Scan for the cell matching the given text and deliver its (X, Y) coordinate at center. 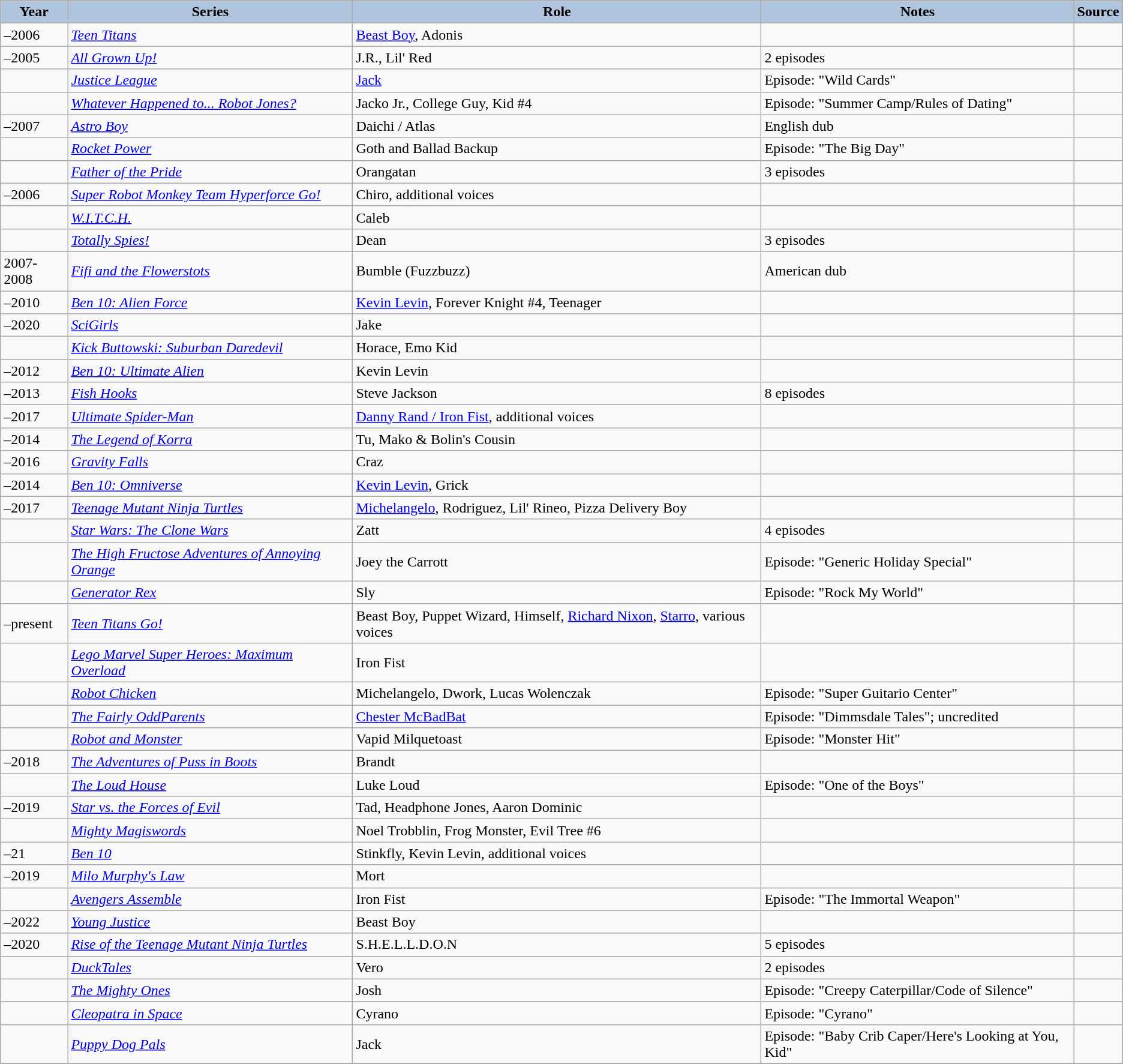
Fifi and the Flowerstots (210, 271)
Tu, Mako & Bolin's Cousin (557, 439)
Episode: "Monster Hit" (918, 739)
Tad, Headphone Jones, Aaron Dominic (557, 808)
Totally Spies! (210, 240)
Episode: "Cyrano" (918, 1013)
Episode: "Dimmsdale Tales"; uncredited (918, 716)
Ben 10: Ultimate Alien (210, 371)
The Legend of Korra (210, 439)
The High Fructose Adventures of Annoying Orange (210, 562)
–2016 (34, 462)
SciGirls (210, 325)
Luke Loud (557, 785)
Cleopatra in Space (210, 1013)
Episode: "Summer Camp/Rules of Dating" (918, 103)
Justice League (210, 80)
Ultimate Spider-Man (210, 416)
Generator Rex (210, 592)
Zatt (557, 530)
Episode: "Creepy Caterpillar/Code of Silence" (918, 990)
The Loud House (210, 785)
Father of the Pride (210, 172)
Ben 10: Omniverse (210, 485)
Kevin Levin, Forever Knight #4, Teenager (557, 302)
Series (210, 12)
S.H.E.L.L.D.O.N (557, 945)
Noel Trobblin, Frog Monster, Evil Tree #6 (557, 831)
Mighty Magiswords (210, 831)
Chester McBadBat (557, 716)
Joey the Carrott (557, 562)
Role (557, 12)
Teen Titans Go! (210, 623)
Rise of the Teenage Mutant Ninja Turtles (210, 945)
The Mighty Ones (210, 990)
Mort (557, 876)
Puppy Dog Pals (210, 1044)
–2012 (34, 371)
Rocket Power (210, 149)
Super Robot Monkey Team Hyperforce Go! (210, 194)
–2022 (34, 922)
Vapid Milquetoast (557, 739)
J.R., Lil' Red (557, 58)
–21 (34, 853)
–2007 (34, 126)
Kevin Levin (557, 371)
–2010 (34, 302)
Year (34, 12)
Craz (557, 462)
Jake (557, 325)
Episode: "Baby Crib Caper/Here's Looking at You, Kid" (918, 1044)
All Grown Up! (210, 58)
Episode: "One of the Boys" (918, 785)
Dean (557, 240)
Steve Jackson (557, 394)
Star Wars: The Clone Wars (210, 530)
Teenage Mutant Ninja Turtles (210, 508)
Josh (557, 990)
Michelangelo, Dwork, Lucas Wolenczak (557, 693)
Episode: "Rock My World" (918, 592)
Robot and Monster (210, 739)
Orangatan (557, 172)
Star vs. the Forces of Evil (210, 808)
Beast Boy (557, 922)
DuckTales (210, 967)
Vero (557, 967)
Ben 10 (210, 853)
Daichi / Atlas (557, 126)
Ben 10: Alien Force (210, 302)
Sly (557, 592)
Gravity Falls (210, 462)
Young Justice (210, 922)
Goth and Ballad Backup (557, 149)
Danny Rand / Iron Fist, additional voices (557, 416)
Robot Chicken (210, 693)
Caleb (557, 217)
4 episodes (918, 530)
The Adventures of Puss in Boots (210, 762)
–2005 (34, 58)
Episode: "Generic Holiday Special" (918, 562)
8 episodes (918, 394)
–present (34, 623)
Chiro, additional voices (557, 194)
Jacko Jr., College Guy, Kid #4 (557, 103)
Bumble (Fuzzbuzz) (557, 271)
Horace, Emo Kid (557, 348)
Kick Buttowski: Suburban Daredevil (210, 348)
Episode: "Super Guitario Center" (918, 693)
Teen Titans (210, 35)
2007-2008 (34, 271)
Brandt (557, 762)
Episode: "Wild Cards" (918, 80)
Source (1098, 12)
Astro Boy (210, 126)
Michelangelo, Rodriguez, Lil' Rineo, Pizza Delivery Boy (557, 508)
–2018 (34, 762)
The Fairly OddParents (210, 716)
Kevin Levin, Grick (557, 485)
Fish Hooks (210, 394)
Avengers Assemble (210, 899)
Episode: "The Immortal Weapon" (918, 899)
Beast Boy, Adonis (557, 35)
Episode: "The Big Day" (918, 149)
Stinkfly, Kevin Levin, additional voices (557, 853)
Milo Murphy's Law (210, 876)
American dub (918, 271)
Cyrano (557, 1013)
W.I.T.C.H. (210, 217)
Beast Boy, Puppet Wizard, Himself, Richard Nixon, Starro, various voices (557, 623)
5 episodes (918, 945)
Lego Marvel Super Heroes: Maximum Overload (210, 663)
English dub (918, 126)
Whatever Happened to... Robot Jones? (210, 103)
Notes (918, 12)
–2013 (34, 394)
